Search for the cell housing the specified text and yield its (x, y) center coordinate. 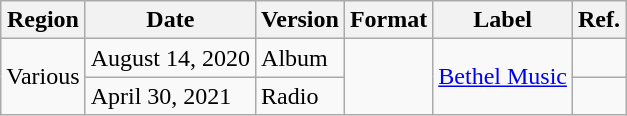
Bethel Music (503, 77)
Region (43, 20)
Various (43, 77)
Ref. (598, 20)
Radio (300, 96)
April 30, 2021 (170, 96)
Format (388, 20)
Date (170, 20)
Album (300, 58)
August 14, 2020 (170, 58)
Version (300, 20)
Label (503, 20)
